For the text-containing cell, return its midpoint in (x, y) coordinate format. 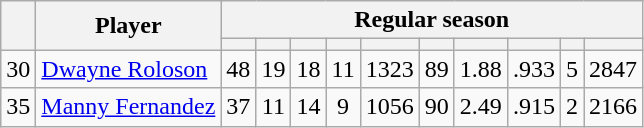
1323 (390, 69)
18 (308, 69)
1056 (390, 107)
37 (238, 107)
Player (128, 26)
.915 (534, 107)
48 (238, 69)
89 (436, 69)
1.88 (480, 69)
9 (343, 107)
19 (274, 69)
Regular season (432, 20)
14 (308, 107)
90 (436, 107)
2 (572, 107)
Dwayne Roloson (128, 69)
5 (572, 69)
30 (18, 69)
Manny Fernandez (128, 107)
35 (18, 107)
.933 (534, 69)
2847 (614, 69)
2166 (614, 107)
2.49 (480, 107)
